Find where the given text appears and provide that cell's center as (x, y) coordinate. 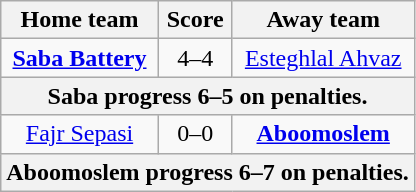
Aboomoslem progress 6–7 on penalties. (208, 172)
Saba Battery (80, 58)
0–0 (195, 134)
Away team (323, 20)
Home team (80, 20)
4–4 (195, 58)
Saba progress 6–5 on penalties. (208, 96)
Esteghlal Ahvaz (323, 58)
Aboomoslem (323, 134)
Fajr Sepasi (80, 134)
Score (195, 20)
